Return the [x, y] coordinate for the center point of the cell that contains the specified text.  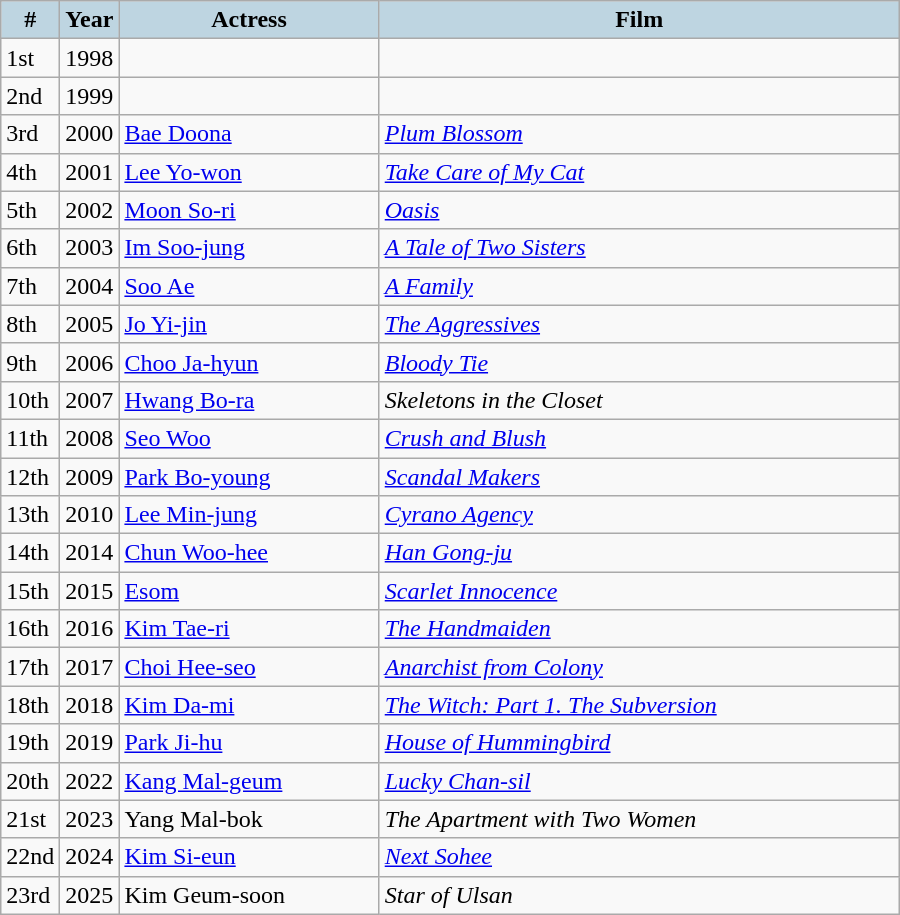
2003 [90, 248]
9th [30, 362]
House of Hummingbird [639, 743]
2024 [90, 857]
7th [30, 286]
Film [639, 20]
The Apartment with Two Women [639, 819]
Hwang Bo-ra [249, 400]
1999 [90, 96]
Actress [249, 20]
18th [30, 705]
Crush and Blush [639, 438]
2009 [90, 477]
8th [30, 324]
Bloody Tie [639, 362]
2nd [30, 96]
Kim Tae-ri [249, 629]
Kim Geum-soon [249, 895]
2025 [90, 895]
17th [30, 667]
Choo Ja-hyun [249, 362]
Kim Si-eun [249, 857]
Seo Woo [249, 438]
The Handmaiden [639, 629]
Next Sohee [639, 857]
Yang Mal-bok [249, 819]
2015 [90, 591]
Oasis [639, 210]
2017 [90, 667]
The Aggressives [639, 324]
Park Bo-young [249, 477]
6th [30, 248]
Cyrano Agency [639, 515]
13th [30, 515]
2006 [90, 362]
Kang Mal-geum [249, 781]
Lucky Chan-sil [639, 781]
2005 [90, 324]
Take Care of My Cat [639, 172]
Lee Yo-won [249, 172]
2007 [90, 400]
Moon So-ri [249, 210]
# [30, 20]
Year [90, 20]
2018 [90, 705]
2001 [90, 172]
11th [30, 438]
2000 [90, 134]
23rd [30, 895]
2023 [90, 819]
A Tale of Two Sisters [639, 248]
2022 [90, 781]
Kim Da-mi [249, 705]
Park Ji-hu [249, 743]
Anarchist from Colony [639, 667]
Plum Blossom [639, 134]
2010 [90, 515]
12th [30, 477]
16th [30, 629]
Scarlet Innocence [639, 591]
Han Gong-ju [639, 553]
Soo Ae [249, 286]
The Witch: Part 1. The Subversion [639, 705]
2008 [90, 438]
A Family [639, 286]
5th [30, 210]
1998 [90, 58]
2016 [90, 629]
2014 [90, 553]
Esom [249, 591]
Lee Min-jung [249, 515]
22nd [30, 857]
2002 [90, 210]
2019 [90, 743]
10th [30, 400]
15th [30, 591]
1st [30, 58]
2004 [90, 286]
Jo Yi-jin [249, 324]
Bae Doona [249, 134]
Scandal Makers [639, 477]
Choi Hee-seo [249, 667]
20th [30, 781]
4th [30, 172]
19th [30, 743]
Chun Woo-hee [249, 553]
Im Soo-jung [249, 248]
3rd [30, 134]
Skeletons in the Closet [639, 400]
14th [30, 553]
Star of Ulsan [639, 895]
21st [30, 819]
